Provide the (X, Y) coordinate of the cell's center where the given text is located.  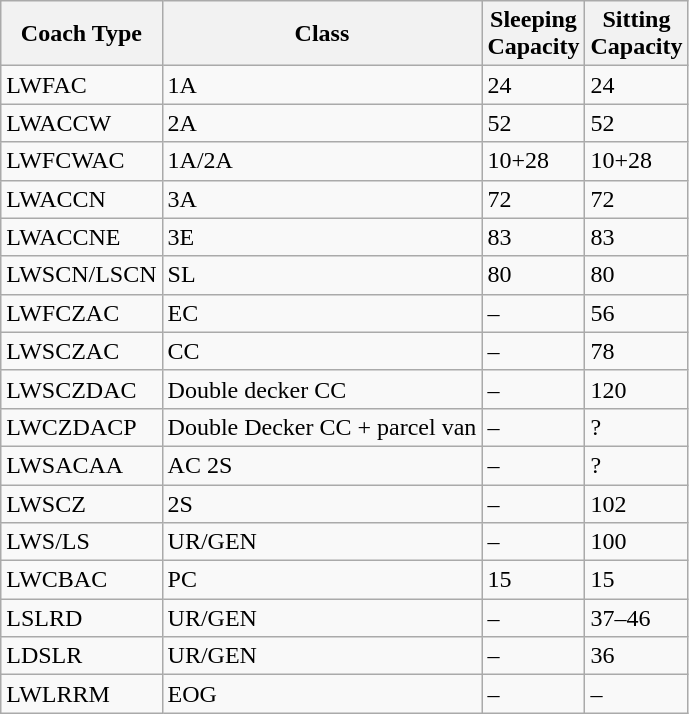
AC 2S (322, 465)
LWFCZAC (82, 313)
Double decker CC (322, 389)
EOG (322, 694)
102 (636, 503)
1A (322, 85)
78 (636, 351)
LWACCW (82, 123)
100 (636, 542)
LSLRD (82, 618)
2A (322, 123)
LWCBAC (82, 580)
PC (322, 580)
2S (322, 503)
LWSCZAC (82, 351)
120 (636, 389)
56 (636, 313)
LWSACAA (82, 465)
LWSCZ (82, 503)
LWLRRM (82, 694)
LWCZDACP (82, 427)
LWACCN (82, 199)
3A (322, 199)
LDSLR (82, 656)
Coach Type (82, 34)
Double Decker CC + parcel van (322, 427)
LWS/LS (82, 542)
EC (322, 313)
SleepingCapacity (534, 34)
Class (322, 34)
36 (636, 656)
LWSCZDAC (82, 389)
37–46 (636, 618)
1A/2A (322, 161)
SittingCapacity (636, 34)
SL (322, 275)
LWFCWAC (82, 161)
LWSCN/LSCN (82, 275)
3E (322, 237)
LWFAC (82, 85)
CC (322, 351)
LWACCNE (82, 237)
